Capture the cell that displays the provided text and extract its [x, y] central coordinate. 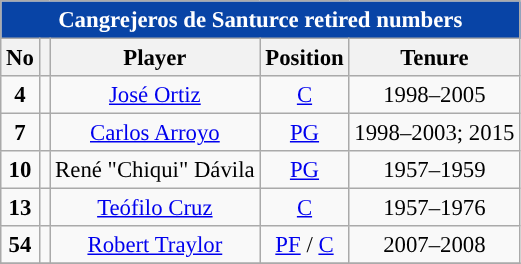
1957–1976 [434, 208]
Player [155, 58]
PF / C [304, 245]
Tenure [434, 58]
Robert Traylor [155, 245]
10 [20, 170]
4 [20, 95]
Cangrejeros de Santurce retired numbers [260, 20]
José Ortiz [155, 95]
2007–2008 [434, 245]
René "Chiqui" Dávila [155, 170]
7 [20, 133]
Carlos Arroyo [155, 133]
No [20, 58]
1998–2003; 2015 [434, 133]
1957–1959 [434, 170]
Teófilo Cruz [155, 208]
54 [20, 245]
Position [304, 58]
13 [20, 208]
1998–2005 [434, 95]
